Identify which cell holds the provided text, then report its (X, Y) central coordinate. 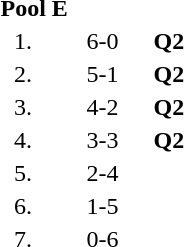
6-0 (102, 41)
5-1 (102, 74)
3-3 (102, 140)
4-2 (102, 107)
2-4 (102, 173)
1-5 (102, 206)
